Identify which cell holds the provided text, then report its (X, Y) central coordinate. 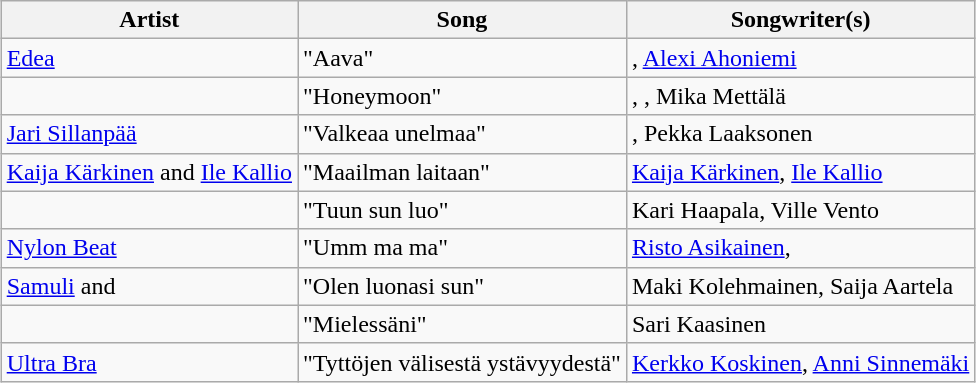
"Aava" (462, 58)
"Valkeaa unelmaa" (462, 134)
"Umm ma ma" (462, 248)
Ultra Bra (149, 362)
Songwriter(s) (800, 20)
Nylon Beat (149, 248)
, Alexi Ahoniemi (800, 58)
"Maailman laitaan" (462, 172)
"Honeymoon" (462, 96)
Sari Kaasinen (800, 324)
Edea (149, 58)
Kari Haapala, Ville Vento (800, 210)
"Olen luonasi sun" (462, 286)
Kerkko Koskinen, Anni Sinnemäki (800, 362)
Samuli and (149, 286)
, Pekka Laaksonen (800, 134)
Song (462, 20)
Risto Asikainen, (800, 248)
"Tuun sun luo" (462, 210)
Kaija Kärkinen, Ile Kallio (800, 172)
Artist (149, 20)
, , Mika Mettälä (800, 96)
Maki Kolehmainen, Saija Aartela (800, 286)
Kaija Kärkinen and Ile Kallio (149, 172)
Jari Sillanpää (149, 134)
"Mielessäni" (462, 324)
"Tyttöjen välisestä ystävyydestä" (462, 362)
